Identify which cell holds the provided text, then report its (X, Y) central coordinate. 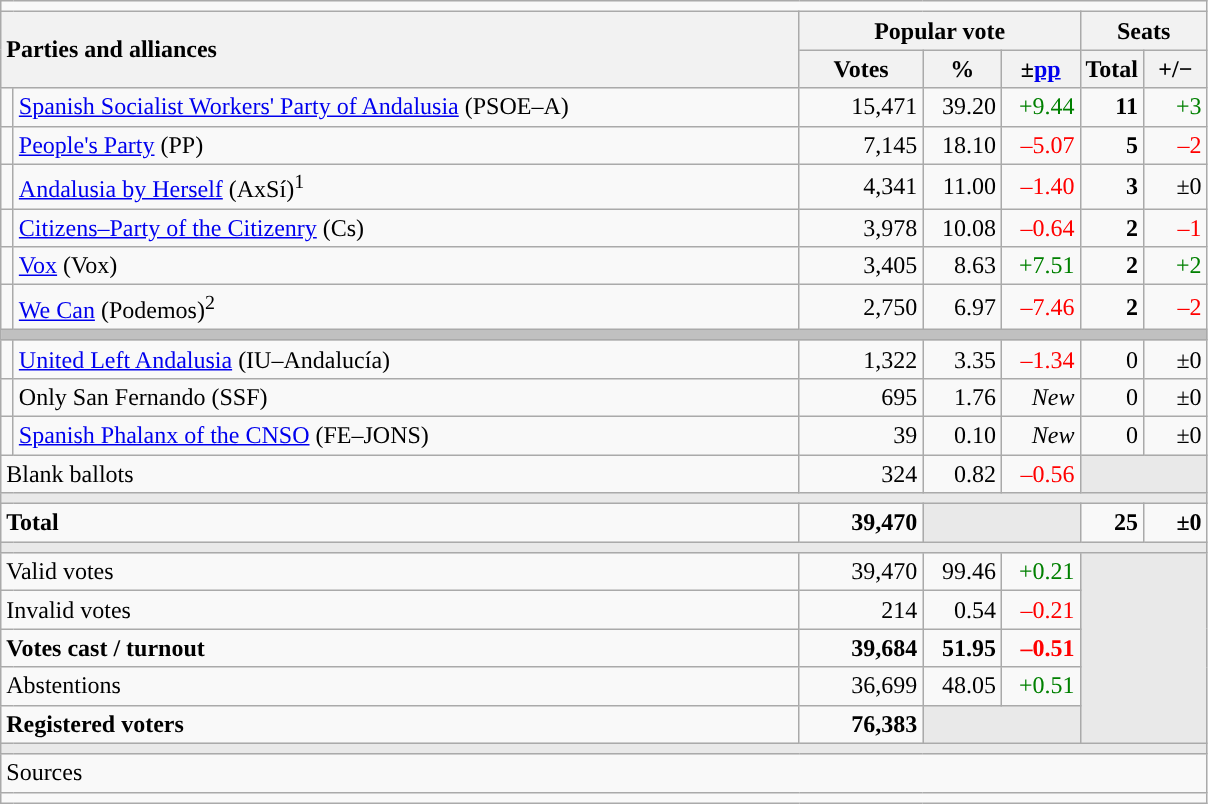
+0.21 (1040, 572)
Votes (861, 69)
We Can (Podemos)2 (406, 308)
–0.21 (1040, 610)
6.97 (962, 308)
+7.51 (1040, 266)
Votes cast / turnout (400, 648)
5 (1112, 145)
+9.44 (1040, 107)
4,341 (861, 186)
3 (1112, 186)
8.63 (962, 266)
Popular vote (940, 31)
–0.64 (1040, 228)
324 (861, 474)
2,750 (861, 308)
±pp (1040, 69)
+2 (1176, 266)
11.00 (962, 186)
Invalid votes (400, 610)
99.46 (962, 572)
Andalusia by Herself (AxSí)1 (406, 186)
76,383 (861, 724)
% (962, 69)
15,471 (861, 107)
36,699 (861, 686)
–7.46 (1040, 308)
–1 (1176, 228)
Spanish Socialist Workers' Party of Andalusia (PSOE–A) (406, 107)
51.95 (962, 648)
Abstentions (400, 686)
Blank ballots (400, 474)
Spanish Phalanx of the CNSO (FE–JONS) (406, 435)
25 (1112, 523)
11 (1112, 107)
+/− (1176, 69)
–1.40 (1040, 186)
39 (861, 435)
7,145 (861, 145)
Parties and alliances (400, 50)
695 (861, 397)
0.54 (962, 610)
Registered voters (400, 724)
United Left Andalusia (IU–Andalucía) (406, 359)
–1.34 (1040, 359)
Vox (Vox) (406, 266)
214 (861, 610)
39,684 (861, 648)
Only San Fernando (SSF) (406, 397)
–0.51 (1040, 648)
People's Party (PP) (406, 145)
3.35 (962, 359)
18.10 (962, 145)
+3 (1176, 107)
Seats (1144, 31)
0.82 (962, 474)
10.08 (962, 228)
0.10 (962, 435)
1.76 (962, 397)
Valid votes (400, 572)
3,405 (861, 266)
1,322 (861, 359)
3,978 (861, 228)
–5.07 (1040, 145)
Sources (604, 773)
+0.51 (1040, 686)
39.20 (962, 107)
Citizens–Party of the Citizenry (Cs) (406, 228)
48.05 (962, 686)
–0.56 (1040, 474)
